Find where the given text appears and provide that cell's center as [X, Y] coordinate. 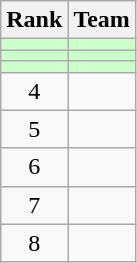
Team [102, 20]
6 [34, 167]
Rank [34, 20]
4 [34, 91]
5 [34, 129]
8 [34, 243]
7 [34, 205]
